Detect which cell encompasses the target text, then output its [X, Y] center coordinate. 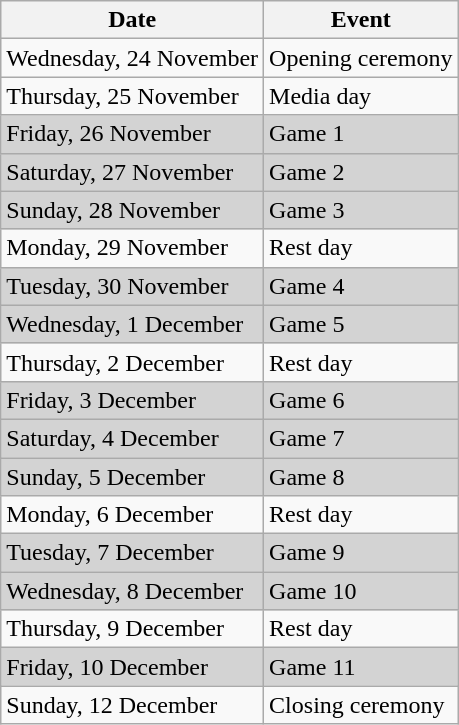
Tuesday, 30 November [132, 286]
Game 11 [361, 667]
Monday, 6 December [132, 515]
Media day [361, 96]
Game 7 [361, 438]
Event [361, 20]
Thursday, 2 December [132, 362]
Saturday, 4 December [132, 438]
Thursday, 25 November [132, 96]
Game 10 [361, 591]
Sunday, 12 December [132, 705]
Game 5 [361, 324]
Game 6 [361, 400]
Monday, 29 November [132, 248]
Tuesday, 7 December [132, 553]
Game 1 [361, 134]
Sunday, 28 November [132, 210]
Wednesday, 24 November [132, 58]
Wednesday, 1 December [132, 324]
Saturday, 27 November [132, 172]
Wednesday, 8 December [132, 591]
Friday, 3 December [132, 400]
Game 2 [361, 172]
Closing ceremony [361, 705]
Date [132, 20]
Game 4 [361, 286]
Friday, 10 December [132, 667]
Opening ceremony [361, 58]
Game 8 [361, 477]
Thursday, 9 December [132, 629]
Game 9 [361, 553]
Friday, 26 November [132, 134]
Game 3 [361, 210]
Sunday, 5 December [132, 477]
